Return [X, Y] of the center of cell containing provided text 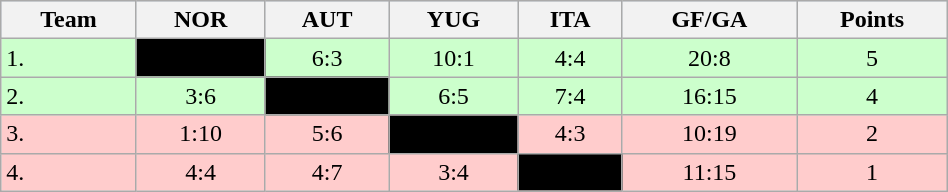
3:6 [200, 96]
1. [68, 58]
4:3 [570, 134]
YUG [454, 20]
11:15 [710, 172]
4 [872, 96]
3. [68, 134]
Points [872, 20]
ITA [570, 20]
10:1 [454, 58]
GF/GA [710, 20]
AUT [327, 20]
5:6 [327, 134]
Team [68, 20]
20:8 [710, 58]
6:5 [454, 96]
1 [872, 172]
2 [872, 134]
7:4 [570, 96]
4. [68, 172]
6:3 [327, 58]
5 [872, 58]
1:10 [200, 134]
3:4 [454, 172]
NOR [200, 20]
4:7 [327, 172]
10:19 [710, 134]
2. [68, 96]
16:15 [710, 96]
